Return (x, y) of the center of cell containing provided text 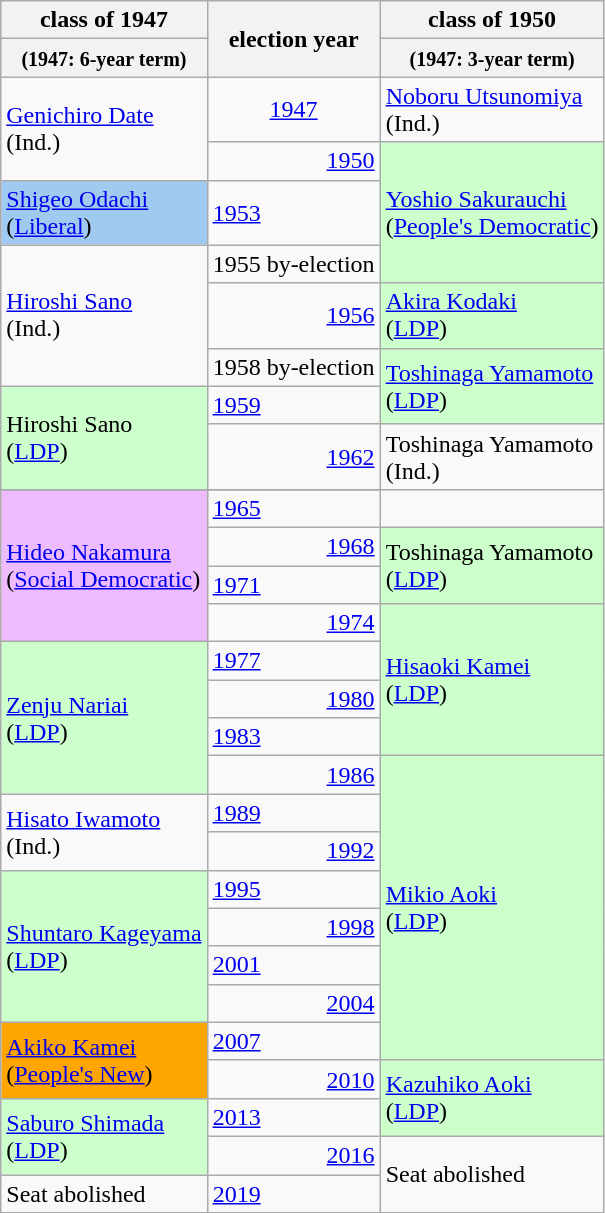
Mikio Aoki(LDP) (492, 908)
1950 (294, 161)
Toshinaga Yamamoto(Ind.) (492, 456)
1947 (294, 110)
Hideo Nakamura(Social Democratic) (104, 565)
Noboru Utsunomiya(Ind.) (492, 110)
Hisato Iwamoto(Ind.) (104, 832)
1986 (294, 775)
Hisaoki Kamei(LDP) (492, 680)
class of 1947 (104, 20)
Hiroshi Sano(Ind.) (104, 316)
1992 (294, 851)
2010 (294, 1079)
Shuntaro Kageyama(LDP) (104, 946)
2013 (294, 1117)
Kazuhiko Aoki(LDP) (492, 1098)
1998 (294, 927)
2019 (294, 1193)
1974 (294, 623)
Genichiro Date(Ind.) (104, 128)
Akiko Kamei(People's New) (104, 1060)
1977 (294, 661)
class of 1950 (492, 20)
1959 (294, 405)
Yoshio Sakurauchi(People's Democratic) (492, 212)
1958 by-election (294, 367)
Hiroshi Sano(LDP) (104, 438)
Saburo Shimada(LDP) (104, 1136)
1983 (294, 737)
1953 (294, 212)
2016 (294, 1155)
2007 (294, 1041)
(1947: 6-year term) (104, 58)
1965 (294, 508)
1968 (294, 546)
1962 (294, 456)
election year (294, 39)
Zenju Nariai(LDP) (104, 718)
1989 (294, 813)
(1947: 3-year term) (492, 58)
1980 (294, 699)
1971 (294, 585)
2001 (294, 965)
1956 (294, 316)
1955 by-election (294, 264)
1995 (294, 889)
Akira Kodaki(LDP) (492, 316)
2004 (294, 1003)
Shigeo Odachi(Liberal) (104, 212)
